Pinpoint the cell where the given text exists, returning its (x, y) midpoint coordinate. 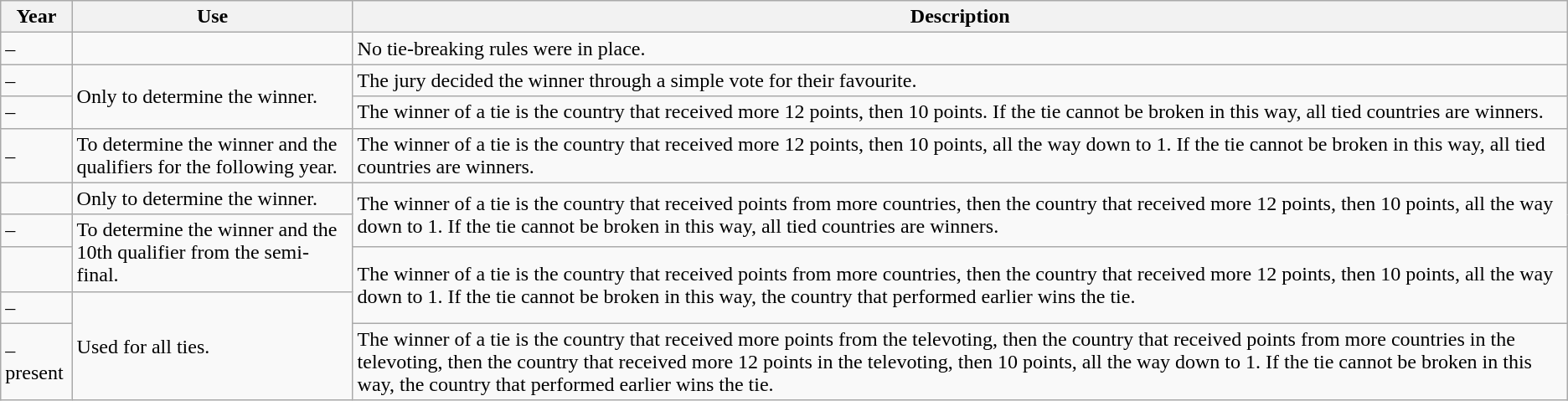
Year (37, 17)
Description (960, 17)
Use (213, 17)
To determine the winner and the qualifiers for the following year. (213, 156)
No tie-breaking rules were in place. (960, 49)
Used for all ties. (213, 346)
To determine the winner and the 10th qualifier from the semi-final. (213, 253)
The jury decided the winner through a simple vote for their favourite. (960, 80)
–present (37, 362)
